Search for the cell housing the specified text and yield its (X, Y) center coordinate. 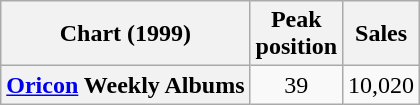
39 (296, 85)
Peakposition (296, 34)
Chart (1999) (126, 34)
10,020 (382, 85)
Sales (382, 34)
Oricon Weekly Albums (126, 85)
